Return the (x, y) coordinate for the center point of the cell that contains the specified text.  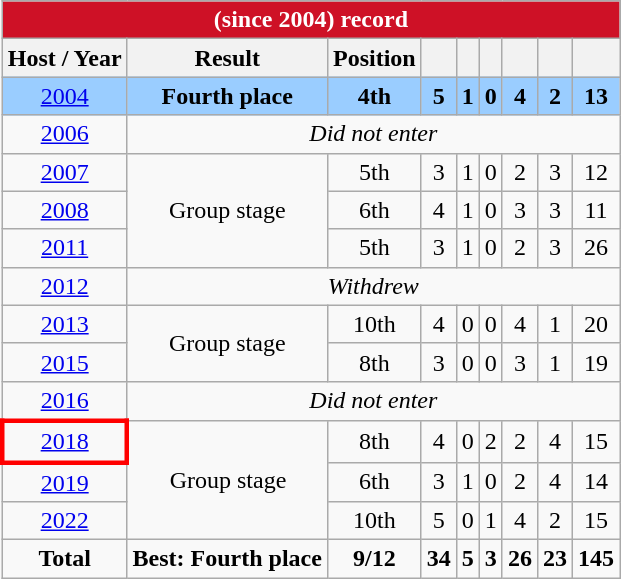
2022 (64, 521)
11 (596, 210)
2015 (64, 362)
Fourth place (227, 96)
20 (596, 324)
Position (374, 58)
2013 (64, 324)
2004 (64, 96)
9/12 (374, 559)
Withdrew (373, 286)
2018 (64, 442)
Best: Fourth place (227, 559)
145 (596, 559)
2016 (64, 401)
4th (374, 96)
2012 (64, 286)
14 (596, 482)
2011 (64, 248)
2019 (64, 482)
2006 (64, 134)
2007 (64, 172)
34 (438, 559)
12 (596, 172)
Host / Year (64, 58)
Total (64, 559)
2008 (64, 210)
19 (596, 362)
(since 2004) record (310, 20)
23 (554, 559)
Result (227, 58)
13 (596, 96)
